Return the (X, Y) coordinate for the center point of the cell that contains the specified text.  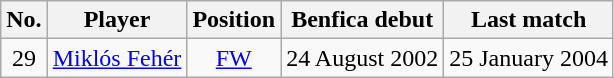
29 (24, 58)
FW (234, 58)
Miklós Fehér (117, 58)
No. (24, 20)
Position (234, 20)
Benfica debut (362, 20)
Player (117, 20)
24 August 2002 (362, 58)
Last match (529, 20)
25 January 2004 (529, 58)
